Return (X, Y) of the center of cell containing provided text 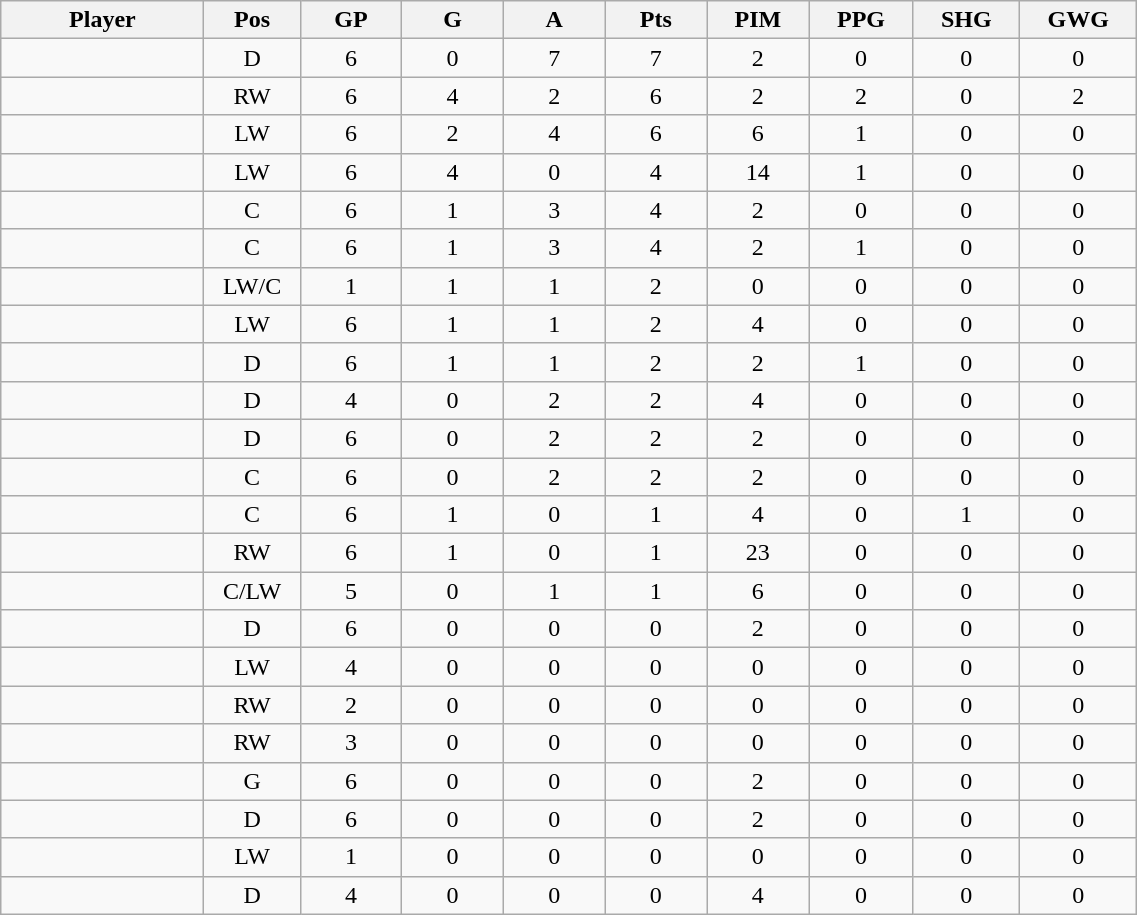
Pts (656, 20)
14 (758, 172)
Pos (252, 20)
PIM (758, 20)
SHG (966, 20)
GP (351, 20)
LW/C (252, 286)
5 (351, 591)
A (554, 20)
Player (102, 20)
23 (758, 553)
GWG (1078, 20)
C/LW (252, 591)
PPG (861, 20)
